Return (x, y) of the center of cell containing provided text 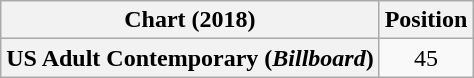
Chart (2018) (190, 20)
Position (426, 20)
US Adult Contemporary (Billboard) (190, 58)
45 (426, 58)
